Return the [x, y] coordinate for the center point of the cell that contains the specified text.  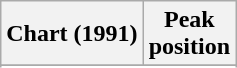
Peakposition [189, 34]
Chart (1991) [72, 34]
